Search for the cell housing the specified text and yield its (X, Y) center coordinate. 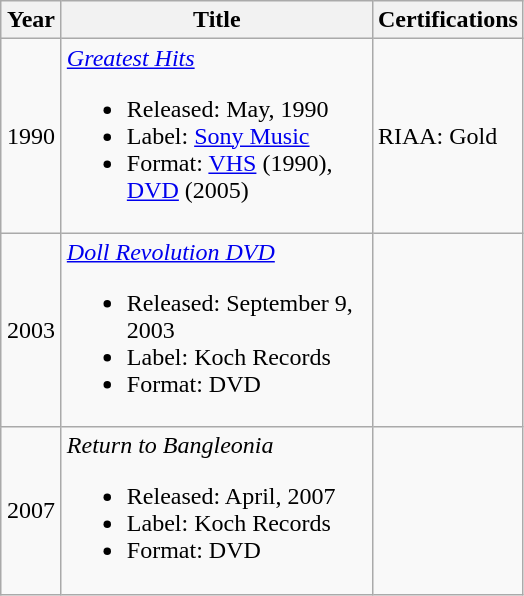
RIAA: Gold (448, 136)
Greatest HitsReleased: May, 1990Label: Sony MusicFormat: VHS (1990), DVD (2005) (216, 136)
1990 (32, 136)
2003 (32, 330)
Return to BangleoniaReleased: April, 2007Label: Koch RecordsFormat: DVD (216, 510)
Doll Revolution DVDReleased: September 9, 2003Label: Koch RecordsFormat: DVD (216, 330)
2007 (32, 510)
Certifications (448, 20)
Year (32, 20)
Title (216, 20)
